Extract the [X, Y] coordinate from the center of the cell holding the provided text.  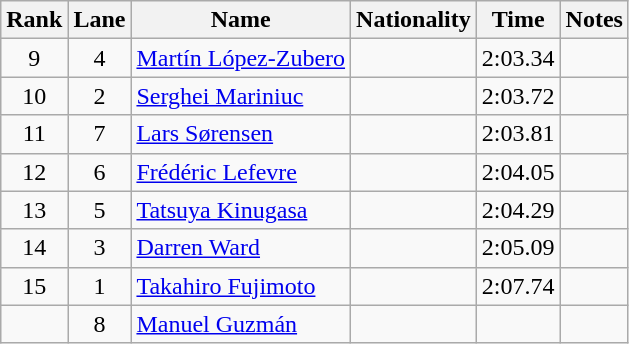
13 [34, 210]
Notes [594, 20]
5 [100, 210]
9 [34, 58]
Time [518, 20]
2:05.09 [518, 248]
Rank [34, 20]
Frédéric Lefevre [241, 172]
Martín López-Zubero [241, 58]
11 [34, 134]
2:04.29 [518, 210]
8 [100, 324]
Nationality [414, 20]
2:07.74 [518, 286]
12 [34, 172]
2:03.81 [518, 134]
6 [100, 172]
2:03.72 [518, 96]
Lars Sørensen [241, 134]
Manuel Guzmán [241, 324]
4 [100, 58]
Name [241, 20]
14 [34, 248]
2:03.34 [518, 58]
1 [100, 286]
7 [100, 134]
Takahiro Fujimoto [241, 286]
Serghei Mariniuc [241, 96]
3 [100, 248]
Lane [100, 20]
Tatsuya Kinugasa [241, 210]
15 [34, 286]
Darren Ward [241, 248]
2 [100, 96]
10 [34, 96]
2:04.05 [518, 172]
